Capture the cell that displays the provided text and extract its (X, Y) central coordinate. 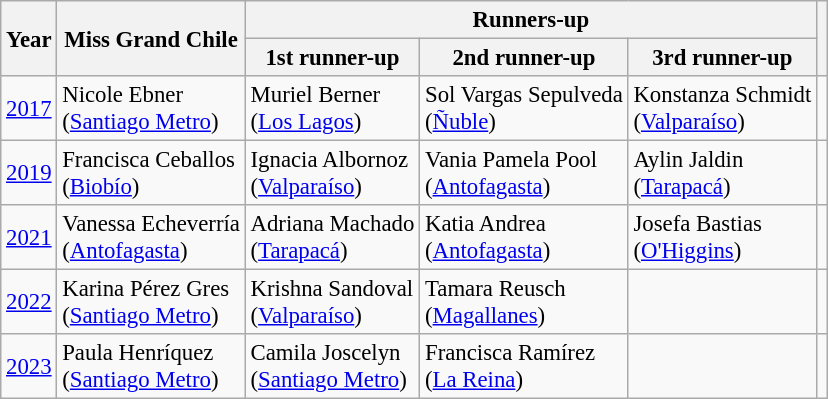
2023 (29, 366)
Francisca Ceballos(Biobío) (151, 174)
Konstanza Schmidt(Valparaíso) (722, 108)
Camila Joscelyn(Santiago Metro) (332, 366)
Josefa Bastias(O'Higgins) (722, 238)
2021 (29, 238)
Vania Pamela Pool(Antofagasta) (524, 174)
Nicole Ebner(Santiago Metro) (151, 108)
Miss Grand Chile (151, 38)
Ignacia Albornoz(Valparaíso) (332, 174)
2nd runner-up (524, 58)
Francisca Ramírez(La Reina) (524, 366)
Runners-up (530, 20)
Paula Henríquez(Santiago Metro) (151, 366)
2019 (29, 174)
Karina Pérez Gres(Santiago Metro) (151, 302)
Krishna Sandoval(Valparaíso) (332, 302)
Year (29, 38)
Sol Vargas Sepulveda(Ñuble) (524, 108)
2022 (29, 302)
Vanessa Echeverría(Antofagasta) (151, 238)
3rd runner-up (722, 58)
2017 (29, 108)
Katia Andrea(Antofagasta) (524, 238)
Aylin Jaldin(Tarapacá) (722, 174)
1st runner-up (332, 58)
Tamara Reusch(Magallanes) (524, 302)
Adriana Machado(Tarapacá) (332, 238)
Muriel Berner(Los Lagos) (332, 108)
